Extract the (x, y) coordinate from the center of the cell holding the provided text.  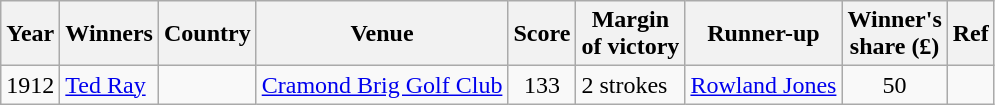
Cramond Brig Golf Club (382, 85)
133 (542, 85)
50 (894, 85)
Ted Ray (110, 85)
Country (207, 34)
2 strokes (630, 85)
Rowland Jones (764, 85)
Runner-up (764, 34)
Year (30, 34)
1912 (30, 85)
Winner'sshare (£) (894, 34)
Venue (382, 34)
Winners (110, 34)
Score (542, 34)
Marginof victory (630, 34)
Ref (970, 34)
